Determine the (x, y) coordinate at the center of the cell enclosing the given text.  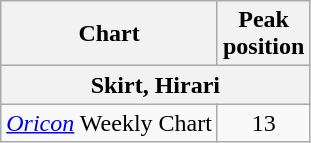
Skirt, Hirari (156, 85)
Peakposition (263, 34)
Oricon Weekly Chart (110, 123)
Chart (110, 34)
13 (263, 123)
